Output the [x, y] coordinate of the center of the cell containing the given text.  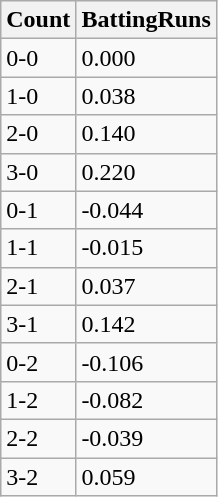
1-2 [38, 400]
2-0 [38, 134]
1-0 [38, 96]
1-1 [38, 248]
0.038 [146, 96]
-0.044 [146, 210]
2-2 [38, 438]
-0.106 [146, 362]
0.059 [146, 477]
0.220 [146, 172]
3-1 [38, 324]
0-2 [38, 362]
Count [38, 20]
3-2 [38, 477]
0.000 [146, 58]
-0.082 [146, 400]
3-0 [38, 172]
0.142 [146, 324]
-0.039 [146, 438]
-0.015 [146, 248]
2-1 [38, 286]
0-0 [38, 58]
BattingRuns [146, 20]
0.037 [146, 286]
0-1 [38, 210]
0.140 [146, 134]
